Identify which cell holds the provided text, then report its [X, Y] central coordinate. 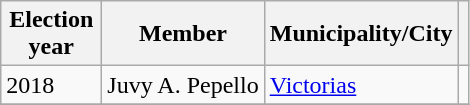
Victorias [361, 85]
Juvy A. Pepello [183, 85]
2018 [52, 85]
Electionyear [52, 34]
Municipality/City [361, 34]
Member [183, 34]
